Capture the cell that displays the provided text and extract its [X, Y] central coordinate. 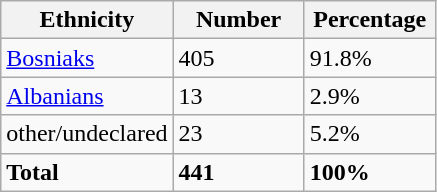
23 [238, 134]
2.9% [370, 96]
5.2% [370, 134]
100% [370, 172]
13 [238, 96]
91.8% [370, 58]
441 [238, 172]
Ethnicity [87, 20]
Total [87, 172]
Percentage [370, 20]
other/undeclared [87, 134]
Albanians [87, 96]
Bosniaks [87, 58]
405 [238, 58]
Number [238, 20]
